Search for the cell housing the specified text and yield its (x, y) center coordinate. 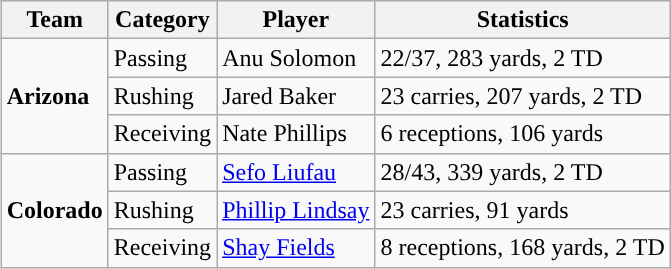
Anu Solomon (296, 58)
Sefo Liufau (296, 172)
Player (296, 20)
Phillip Lindsay (296, 210)
Arizona (54, 96)
Statistics (522, 20)
Nate Phillips (296, 134)
23 carries, 91 yards (522, 210)
22/37, 283 yards, 2 TD (522, 58)
Shay Fields (296, 248)
6 receptions, 106 yards (522, 134)
28/43, 339 yards, 2 TD (522, 172)
23 carries, 207 yards, 2 TD (522, 96)
Team (54, 20)
8 receptions, 168 yards, 2 TD (522, 248)
Colorado (54, 210)
Jared Baker (296, 96)
Category (162, 20)
